Scan for the cell matching the given text and deliver its (x, y) coordinate at center. 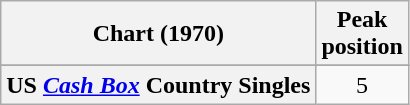
US Cash Box Country Singles (158, 85)
Chart (1970) (158, 34)
Peakposition (362, 34)
5 (362, 85)
